Find where the given text appears and provide that cell's center as (x, y) coordinate. 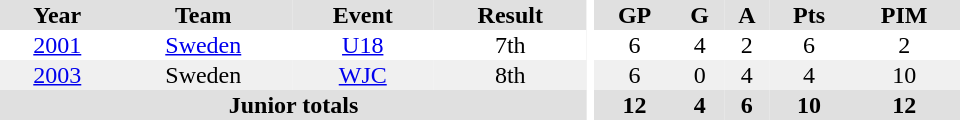
Year (58, 15)
WJC (363, 75)
A (747, 15)
2001 (58, 45)
0 (700, 75)
GP (635, 15)
U18 (363, 45)
PIM (904, 15)
2003 (58, 75)
8th (511, 75)
Event (363, 15)
Junior totals (294, 105)
Result (511, 15)
7th (511, 45)
G (700, 15)
Team (204, 15)
Pts (810, 15)
